Provide the [x, y] coordinate of the cell's center where the given text is located.  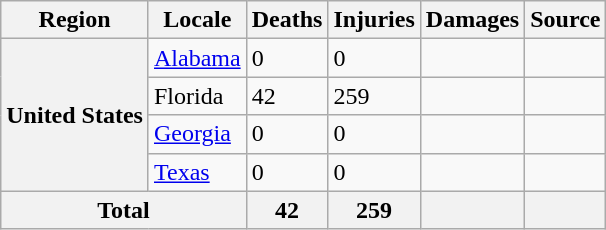
United States [75, 115]
Alabama [197, 58]
Georgia [197, 134]
Texas [197, 172]
Total [124, 210]
Florida [197, 96]
Locale [197, 20]
Source [566, 20]
Deaths [287, 20]
Region [75, 20]
Damages [472, 20]
Injuries [374, 20]
